Provide the [X, Y] coordinate of the cell's center where the given text is located.  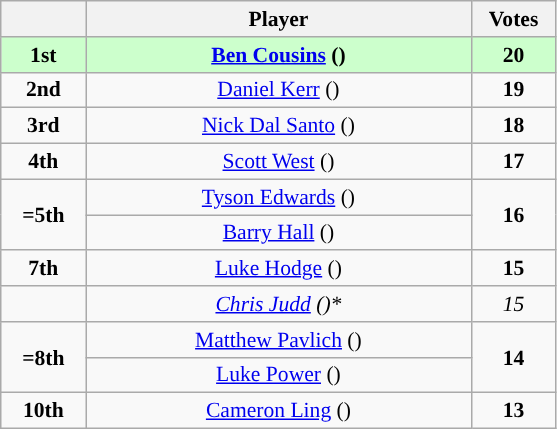
1st [44, 55]
=5th [44, 214]
=8th [44, 358]
Player [278, 19]
Cameron Ling () [278, 411]
Matthew Pavlich () [278, 340]
18 [514, 126]
Luke Power () [278, 375]
Chris Judd ()* [278, 304]
3rd [44, 126]
7th [44, 269]
14 [514, 358]
Scott West () [278, 162]
10th [44, 411]
19 [514, 90]
17 [514, 162]
Barry Hall () [278, 233]
13 [514, 411]
Votes [514, 19]
20 [514, 55]
2nd [44, 90]
4th [44, 162]
Nick Dal Santo () [278, 126]
Luke Hodge () [278, 269]
16 [514, 214]
Daniel Kerr () [278, 90]
Tyson Edwards () [278, 197]
Ben Cousins () [278, 55]
